Output the [x, y] coordinate of the center of the cell containing the given text.  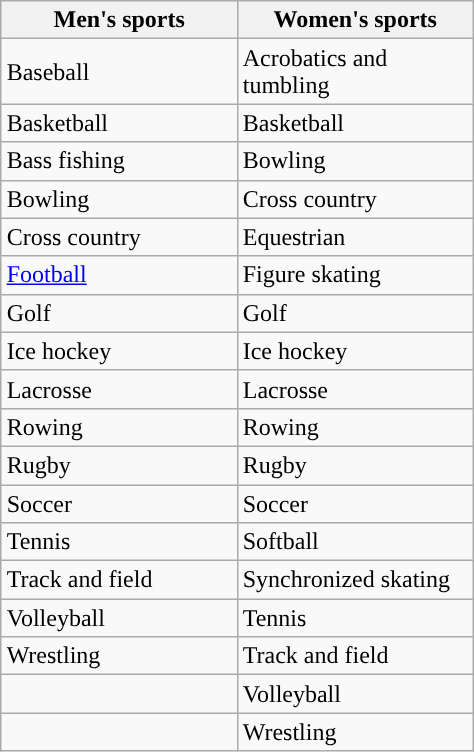
Figure skating [355, 275]
Women's sports [355, 20]
Equestrian [355, 237]
Baseball [119, 72]
Softball [355, 542]
Football [119, 275]
Bass fishing [119, 161]
Synchronized skating [355, 580]
Men's sports [119, 20]
Acrobatics and tumbling [355, 72]
